For the text-containing cell, return its midpoint in (x, y) coordinate format. 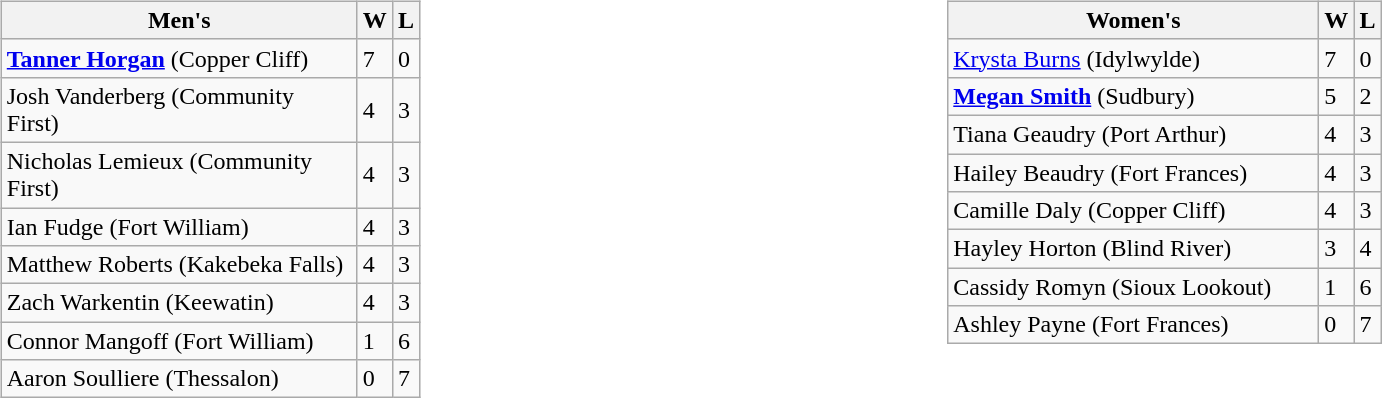
Men's (179, 20)
Megan Smith (Sudbury) (1134, 96)
Krysta Burns (Idylwylde) (1134, 58)
Ashley Payne (Fort Frances) (1134, 325)
Tiana Geaudry (Port Arthur) (1134, 134)
Hailey Beaudry (Fort Frances) (1134, 173)
Aaron Soulliere (Thessalon) (179, 379)
Connor Mangoff (Fort William) (179, 341)
Nicholas Lemieux (Community First) (179, 174)
5 (1336, 96)
Ian Fudge (Fort William) (179, 227)
Women's (1134, 20)
Tanner Horgan (Copper Cliff) (179, 58)
2 (1368, 96)
Hayley Horton (Blind River) (1134, 249)
Matthew Roberts (Kakebeka Falls) (179, 265)
Cassidy Romyn (Sioux Lookout) (1134, 287)
Camille Daly (Copper Cliff) (1134, 211)
Zach Warkentin (Keewatin) (179, 303)
Josh Vanderberg (Community First) (179, 110)
